Identify which cell holds the provided text, then report its [x, y] central coordinate. 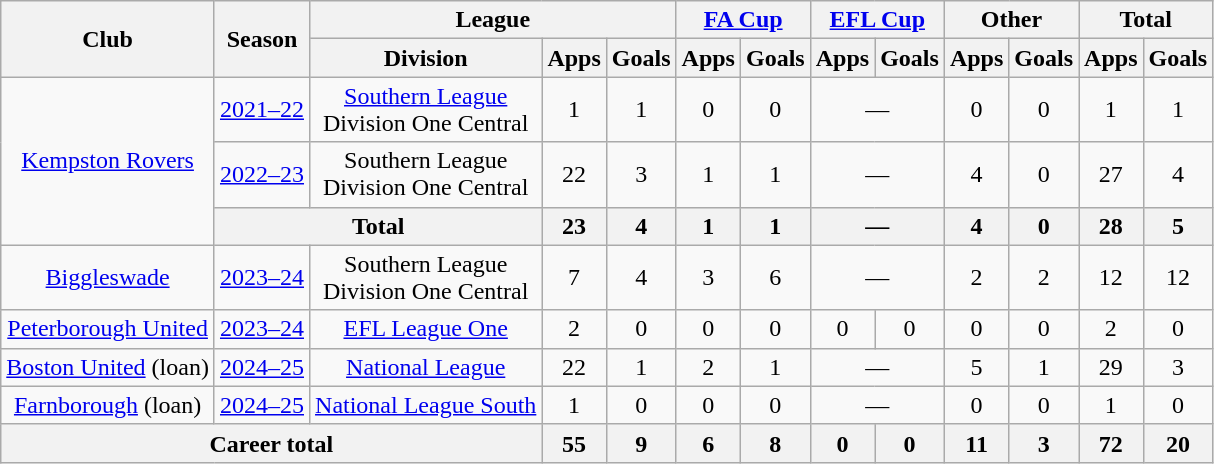
FA Cup [743, 20]
Farnborough (loan) [108, 405]
EFL League One [426, 329]
29 [1111, 367]
2021–22 [262, 110]
Kempston Rovers [108, 161]
National League South [426, 405]
Other [1011, 20]
7 [574, 278]
EFL Cup [877, 20]
Biggleswade [108, 278]
Boston United (loan) [108, 367]
8 [775, 443]
11 [976, 443]
72 [1111, 443]
28 [1111, 226]
National League [426, 367]
Career total [272, 443]
2022–23 [262, 174]
20 [1178, 443]
Season [262, 39]
Peterborough United [108, 329]
9 [641, 443]
Division [426, 58]
Club [108, 39]
27 [1111, 174]
23 [574, 226]
League [494, 20]
55 [574, 443]
